Provide the (X, Y) coordinate of the cell's center where the given text is located.  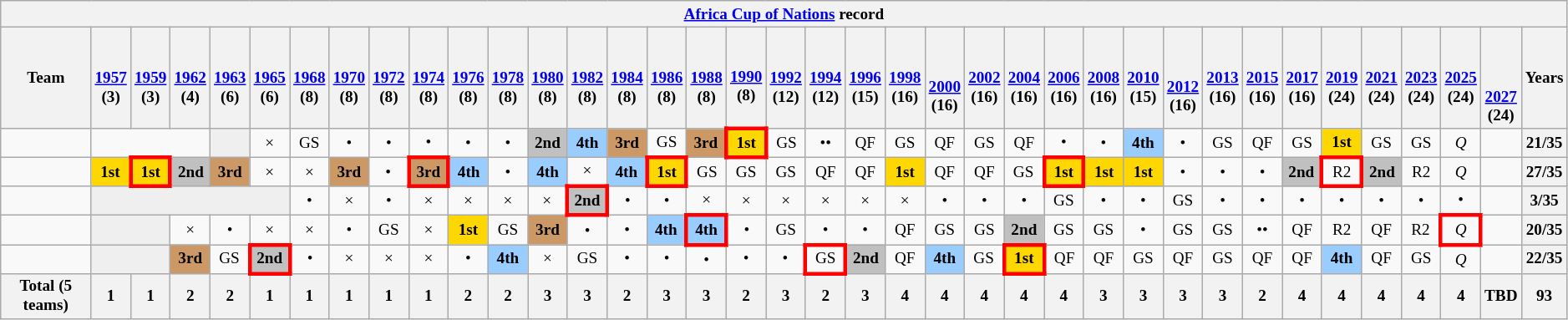
2000(16) (945, 78)
1974(8) (429, 78)
22/35 (1544, 259)
1978(8) (508, 78)
1996(15) (865, 78)
1959(3) (150, 78)
2019(24) (1342, 78)
1962(4) (190, 78)
1968(8) (310, 78)
1957(3) (111, 78)
1994(12) (825, 78)
3/35 (1544, 201)
2023(24) (1421, 78)
2025(24) (1461, 78)
2006(16) (1064, 78)
1972(8) (389, 78)
1990(8) (746, 78)
27/35 (1544, 172)
1992(12) (786, 78)
2021(24) (1382, 78)
93 (1544, 296)
1982(8) (587, 78)
Years (1544, 78)
1984(8) (627, 78)
1986(8) (667, 78)
Total (5 teams) (46, 296)
2015(16) (1262, 78)
2004(16) (1024, 78)
Africa Cup of Nations record (784, 14)
1970(8) (349, 78)
Team (46, 78)
1998(16) (905, 78)
1965(6) (270, 78)
2012(16) (1183, 78)
1976(8) (469, 78)
2002(16) (985, 78)
2013(16) (1223, 78)
20/35 (1544, 231)
2027(24) (1500, 78)
2010(15) (1144, 78)
TBD (1500, 296)
1963(6) (230, 78)
2017(16) (1302, 78)
1980(8) (548, 78)
21/35 (1544, 144)
1988(8) (707, 78)
2008(16) (1104, 78)
